Provide the (x, y) coordinate of the cell's center where the given text is located.  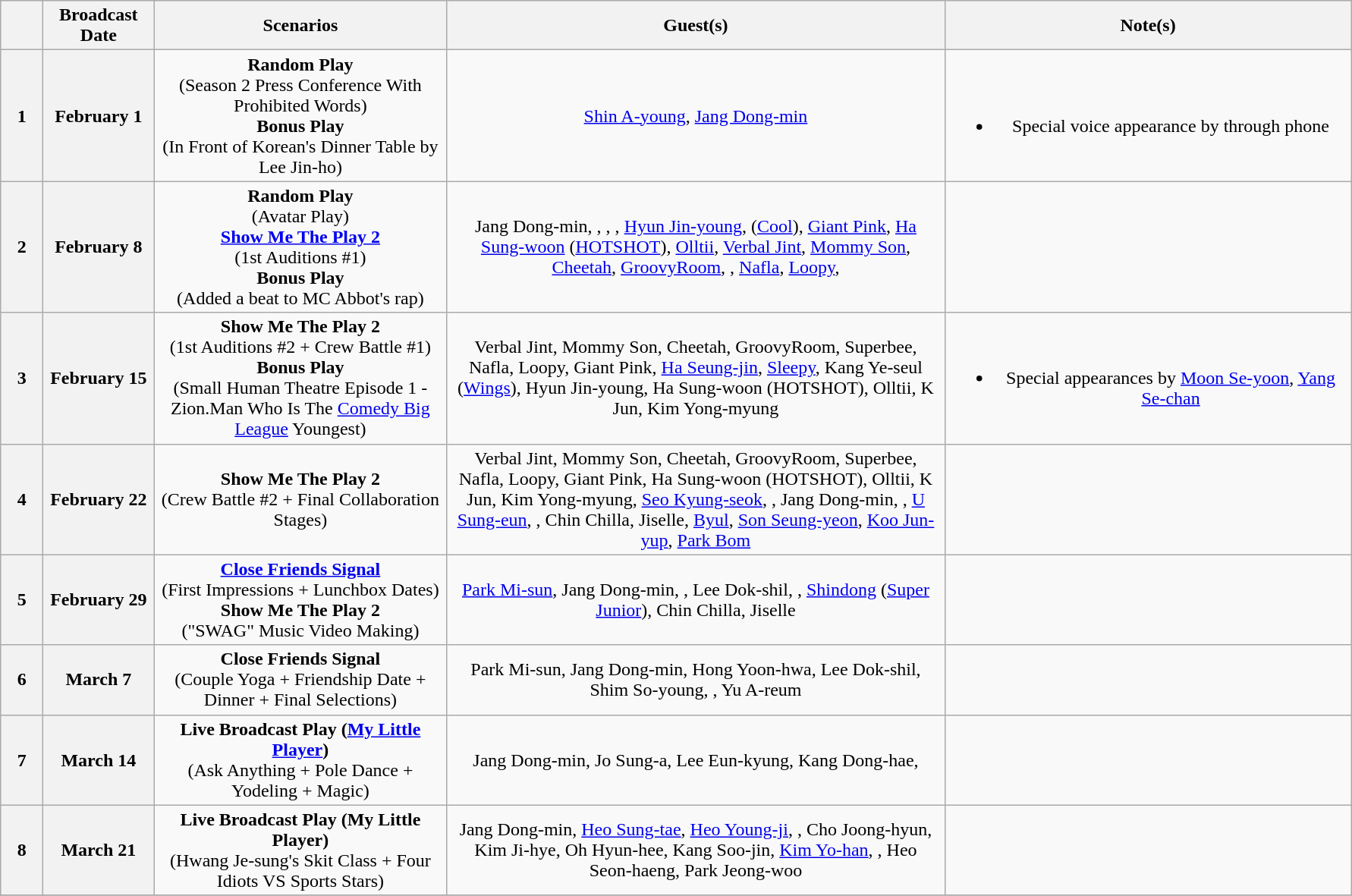
7 (22, 760)
Close Friends Signal(Couple Yoga + Friendship Date + Dinner + Final Selections) (300, 680)
Jang Dong-min, , , , Hyun Jin-young, (Cool), Giant Pink, Ha Sung-woon (HOTSHOT), Olltii, Verbal Jint, Mommy Son, Cheetah, GroovyRoom, , Nafla, Loopy, (696, 247)
February 29 (99, 599)
2 (22, 247)
February 22 (99, 499)
Special voice appearance by through phone (1148, 115)
Jang Dong-min, Heo Sung-tae, Heo Young-ji, , Cho Joong-hyun, Kim Ji-hye, Oh Hyun-hee, Kang Soo-jin, Kim Yo-han, , Heo Seon-haeng, Park Jeong-woo (696, 850)
Close Friends Signal(First Impressions + Lunchbox Dates)Show Me The Play 2("SWAG" Music Video Making) (300, 599)
Note(s) (1148, 26)
Scenarios (300, 26)
March 14 (99, 760)
Random Play(Season 2 Press Conference With Prohibited Words)Bonus Play(In Front of Korean's Dinner Table by Lee Jin-ho) (300, 115)
February 15 (99, 378)
Park Mi-sun, Jang Dong-min, Hong Yoon-hwa, Lee Dok-shil, Shim So-young, , Yu A-reum (696, 680)
February 1 (99, 115)
3 (22, 378)
5 (22, 599)
Jang Dong-min, Jo Sung-a, Lee Eun-kyung, Kang Dong-hae, (696, 760)
March 21 (99, 850)
Park Mi-sun, Jang Dong-min, , Lee Dok-shil, , Shindong (Super Junior), Chin Chilla, Jiselle (696, 599)
Random Play(Avatar Play)Show Me The Play 2(1st Auditions #1)Bonus Play(Added a beat to MC Abbot's rap) (300, 247)
8 (22, 850)
Live Broadcast Play (My Little Player)(Hwang Je-sung's Skit Class + Four Idiots VS Sports Stars) (300, 850)
Show Me The Play 2(Crew Battle #2 + Final Collaboration Stages) (300, 499)
Live Broadcast Play (My Little Player)(Ask Anything + Pole Dance + Yodeling + Magic) (300, 760)
1 (22, 115)
6 (22, 680)
Shin A-young, Jang Dong-min (696, 115)
March 7 (99, 680)
Show Me The Play 2(1st Auditions #2 + Crew Battle #1)Bonus Play(Small Human Theatre Episode 1 - Zion.Man Who Is The Comedy Big League Youngest) (300, 378)
Broadcast Date (99, 26)
4 (22, 499)
Guest(s) (696, 26)
Special appearances by Moon Se-yoon, Yang Se-chan (1148, 378)
February 8 (99, 247)
